Determine the (X, Y) coordinate at the center of the cell enclosing the given text.  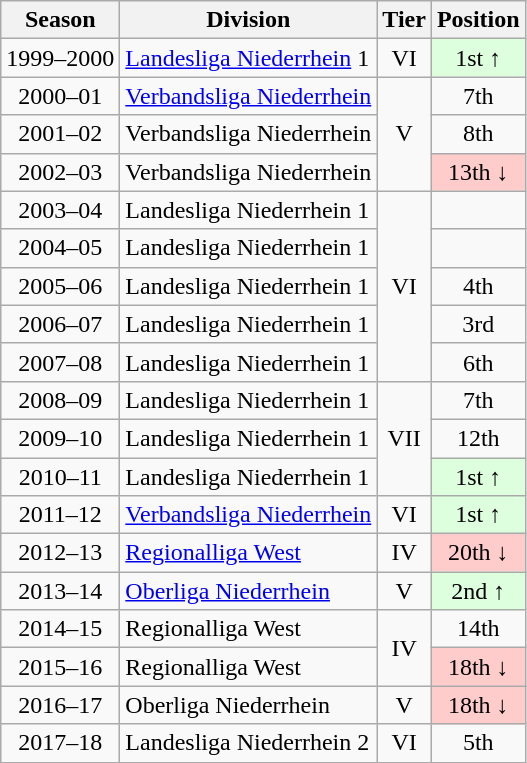
2017–18 (60, 743)
2001–02 (60, 134)
Position (478, 20)
4th (478, 286)
8th (478, 134)
6th (478, 362)
2000–01 (60, 96)
12th (478, 438)
Tier (404, 20)
2004–05 (60, 248)
VII (404, 438)
2014–15 (60, 629)
2012–13 (60, 553)
2015–16 (60, 667)
2002–03 (60, 172)
2003–04 (60, 210)
20th ↓ (478, 553)
2nd ↑ (478, 591)
14th (478, 629)
Season (60, 20)
2005–06 (60, 286)
2009–10 (60, 438)
2013–14 (60, 591)
Landesliga Niederrhein 2 (248, 743)
2016–17 (60, 705)
3rd (478, 324)
2007–08 (60, 362)
2008–09 (60, 400)
Division (248, 20)
13th ↓ (478, 172)
2011–12 (60, 515)
5th (478, 743)
2006–07 (60, 324)
2010–11 (60, 477)
1999–2000 (60, 58)
